Determine the (X, Y) coordinate at the center of the cell enclosing the given text.  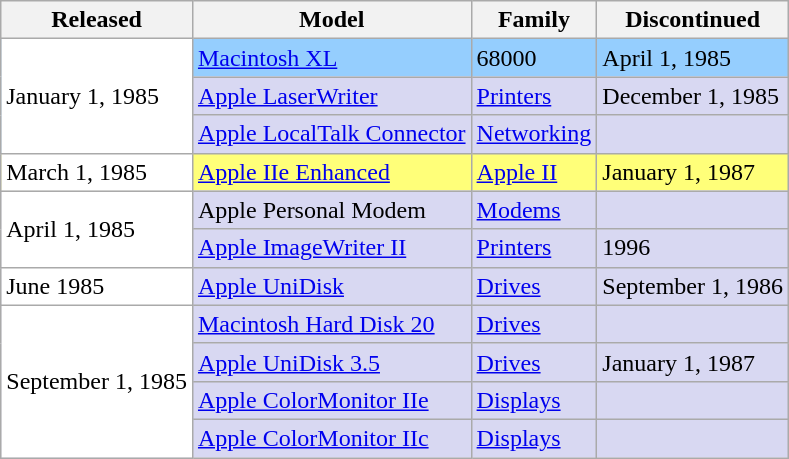
March 1, 1985 (97, 172)
September 1, 1985 (97, 381)
Networking (534, 134)
Family (534, 20)
Apple II (534, 172)
Discontinued (693, 20)
January 1, 1985 (97, 96)
Apple LaserWriter (332, 96)
Apple LocalTalk Connector (332, 134)
September 1, 1986 (693, 286)
Modems (534, 210)
68000 (534, 58)
Model (332, 20)
Apple UniDisk (332, 286)
1996 (693, 248)
December 1, 1985 (693, 96)
Macintosh Hard Disk 20 (332, 324)
Apple IIe Enhanced (332, 172)
Released (97, 20)
June 1985 (97, 286)
Apple UniDisk 3.5 (332, 362)
Macintosh XL (332, 58)
Apple ImageWriter II (332, 248)
Apple Personal Modem (332, 210)
Apple ColorMonitor IIe (332, 400)
Apple ColorMonitor IIc (332, 438)
